Provide the [x, y] coordinate of the cell's center where the given text is located.  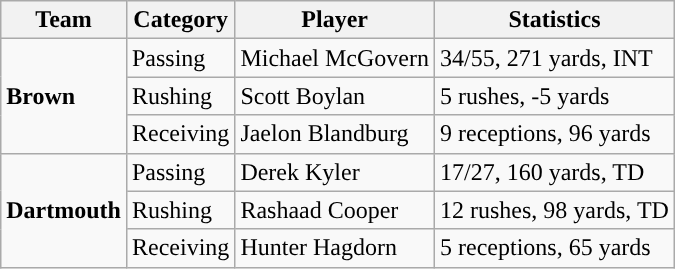
Hunter Hagdorn [335, 248]
Scott Boylan [335, 96]
5 receptions, 65 yards [555, 248]
Player [335, 20]
Dartmouth [64, 210]
34/55, 271 yards, INT [555, 58]
Category [180, 20]
Derek Kyler [335, 172]
Statistics [555, 20]
Brown [64, 96]
Jaelon Blandburg [335, 134]
9 receptions, 96 yards [555, 134]
Rashaad Cooper [335, 210]
12 rushes, 98 yards, TD [555, 210]
5 rushes, -5 yards [555, 96]
17/27, 160 yards, TD [555, 172]
Team [64, 20]
Michael McGovern [335, 58]
